From the cell containing the given text, extract its center point as [X, Y] coordinate. 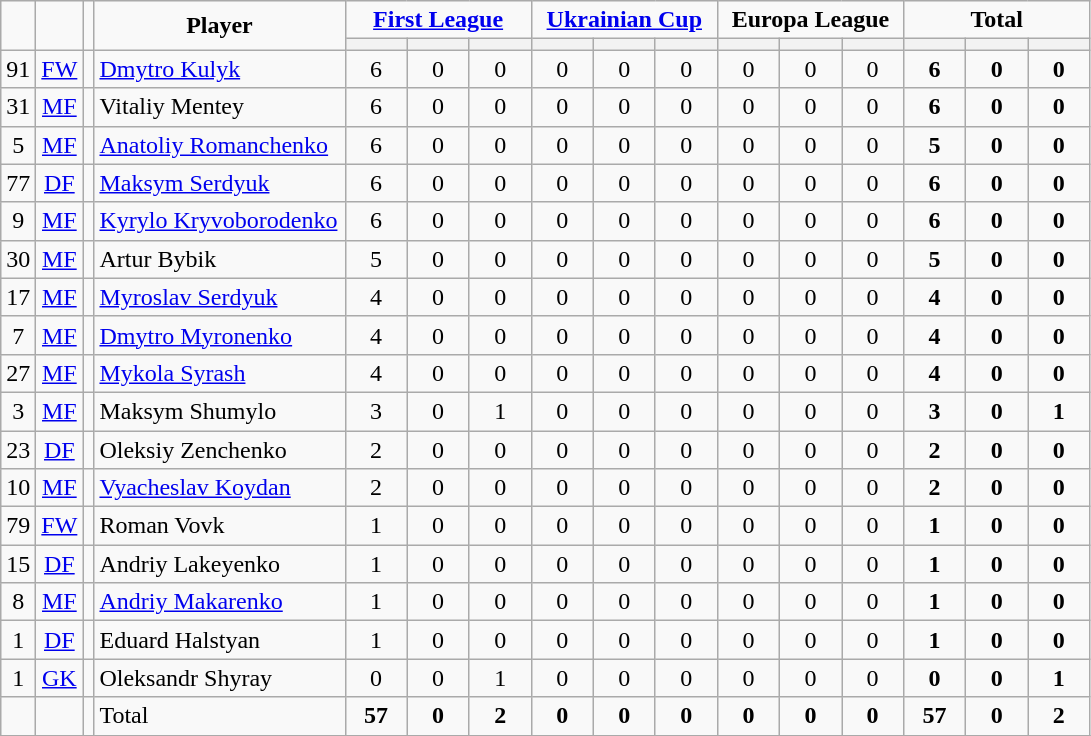
Oleksiy Zenchenko [220, 449]
7 [18, 335]
GK [60, 678]
31 [18, 107]
Europa League [810, 20]
Kyrylo Kryvoborodenko [220, 221]
Mykola Syrash [220, 373]
10 [18, 488]
Artur Bybik [220, 259]
Dmytro Kulyk [220, 69]
Andriy Lakeyenko [220, 564]
Myroslav Serdyuk [220, 297]
30 [18, 259]
Vitaliy Mentey [220, 107]
Ukrainian Cup [624, 20]
8 [18, 602]
91 [18, 69]
Eduard Halstyan [220, 640]
Maksym Serdyuk [220, 183]
15 [18, 564]
79 [18, 526]
Maksym Shumylo [220, 411]
9 [18, 221]
First League [438, 20]
Player [220, 26]
Dmytro Myronenko [220, 335]
27 [18, 373]
Anatoliy Romanchenko [220, 145]
Vyacheslav Koydan [220, 488]
77 [18, 183]
Roman Vovk [220, 526]
23 [18, 449]
Andriy Makarenko [220, 602]
Oleksandr Shyray [220, 678]
17 [18, 297]
